Scan for the cell matching the given text and deliver its (X, Y) coordinate at center. 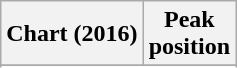
Chart (2016) (72, 34)
Peakposition (189, 34)
